Extract the [x, y] coordinate from the center of the cell holding the provided text.  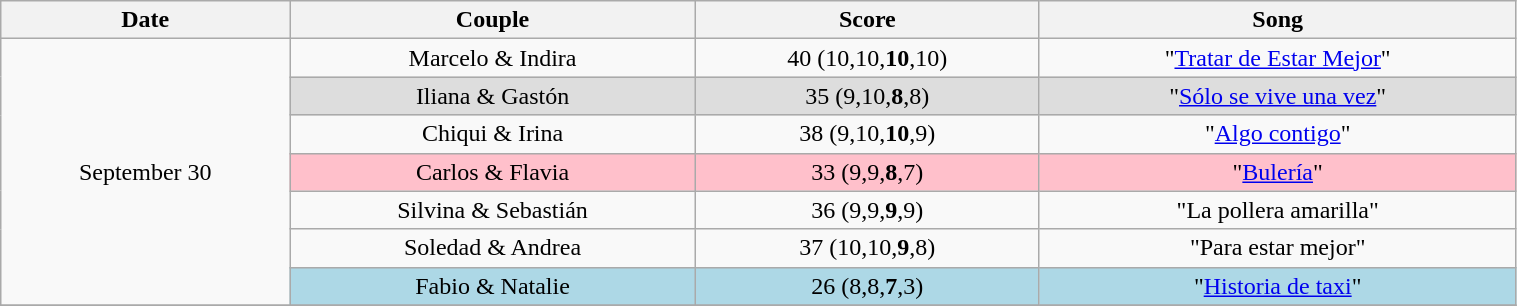
Iliana & Gastón [493, 96]
"Para estar mejor" [1278, 248]
33 (9,9,8,7) [867, 172]
35 (9,10,8,8) [867, 96]
Carlos & Flavia [493, 172]
"Bulería" [1278, 172]
38 (9,10,10,9) [867, 134]
"Algo contigo" [1278, 134]
26 (8,8,7,3) [867, 286]
"Historia de taxi" [1278, 286]
Couple [493, 20]
Date [146, 20]
"Tratar de Estar Mejor" [1278, 58]
Fabio & Natalie [493, 286]
Score [867, 20]
Silvina & Sebastián [493, 210]
Song [1278, 20]
"Sólo se vive una vez" [1278, 96]
37 (10,10,9,8) [867, 248]
"La pollera amarilla" [1278, 210]
Marcelo & Indira [493, 58]
September 30 [146, 172]
36 (9,9,9,9) [867, 210]
40 (10,10,10,10) [867, 58]
Chiqui & Irina [493, 134]
Soledad & Andrea [493, 248]
